Locate the cell with the specified text and output its (x, y) center coordinate. 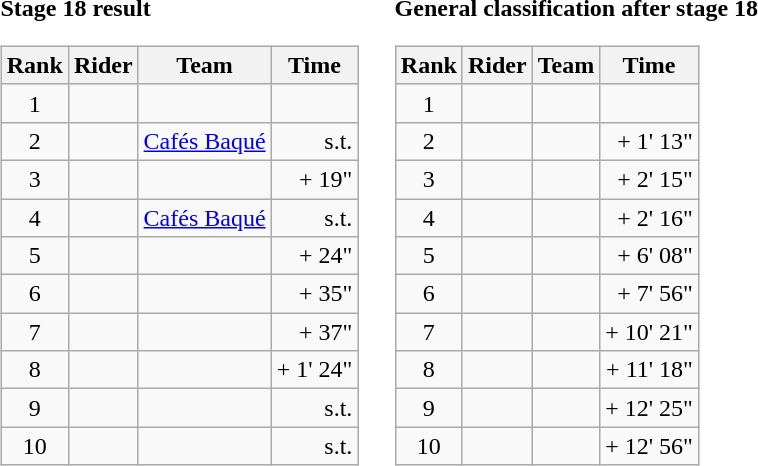
+ 37" (314, 332)
+ 11' 18" (650, 370)
+ 2' 16" (650, 217)
+ 35" (314, 294)
+ 24" (314, 256)
+ 1' 24" (314, 370)
+ 7' 56" (650, 294)
+ 1' 13" (650, 141)
+ 12' 25" (650, 408)
+ 6' 08" (650, 256)
+ 12' 56" (650, 446)
+ 10' 21" (650, 332)
+ 2' 15" (650, 179)
+ 19" (314, 179)
